Provide the [x, y] coordinate of the cell's center where the given text is located.  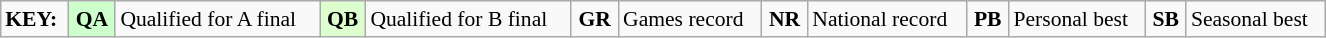
NR [784, 19]
Personal best [1076, 19]
SB [1166, 19]
Seasonal best [1256, 19]
QA [92, 19]
PB [988, 19]
QB [342, 19]
Games record [690, 19]
Qualified for B final [468, 19]
Qualified for A final [218, 19]
GR [594, 19]
KEY: [34, 19]
National record [887, 19]
